Scan for the cell matching the given text and deliver its [X, Y] coordinate at center. 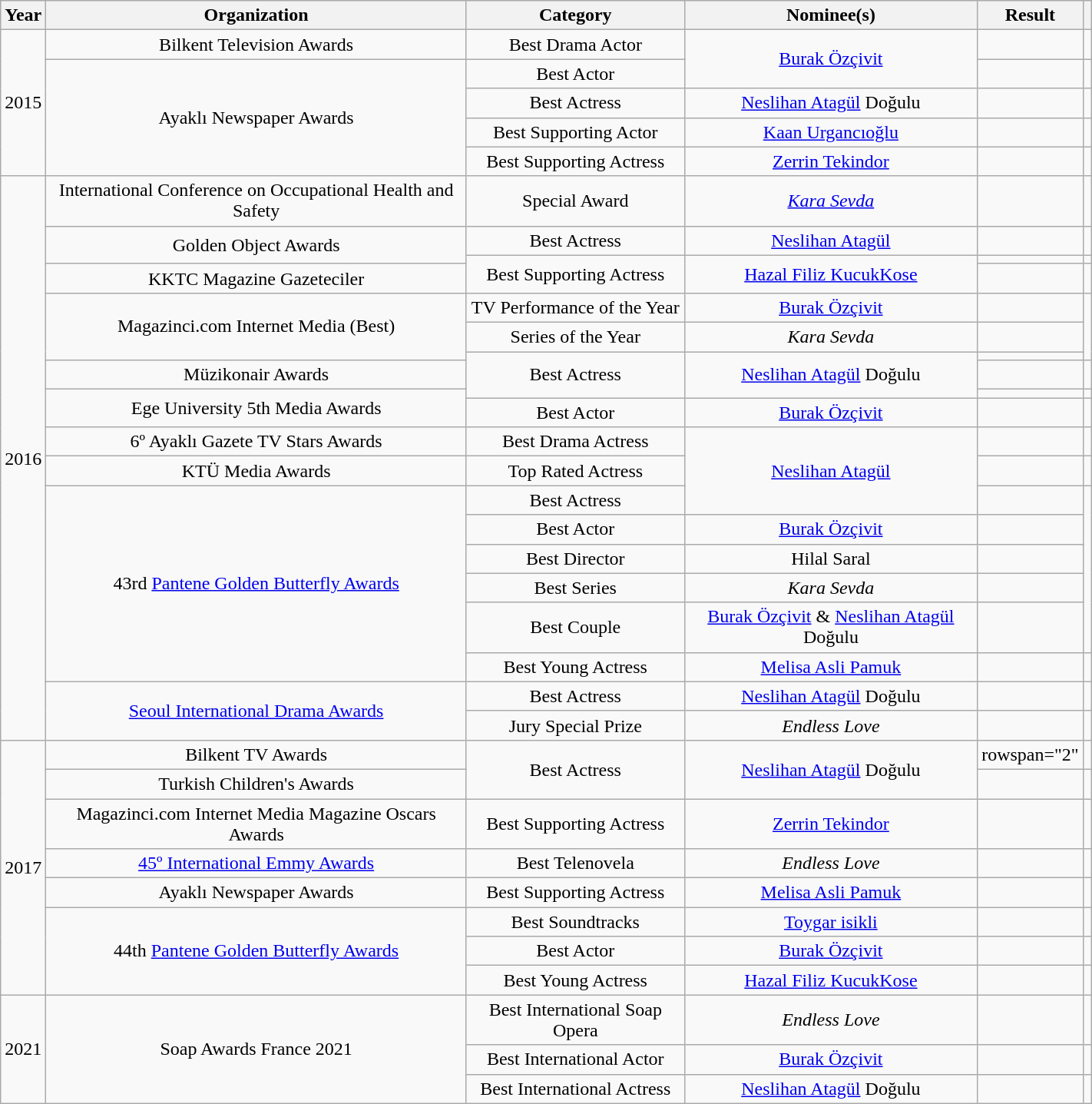
KTÜ Media Awards [256, 471]
Magazinci.com Internet Media (Best) [256, 326]
Seoul International Drama Awards [256, 711]
Best International Actor [575, 1059]
45º International Emmy Awards [256, 864]
Best Telenovela [575, 864]
rowspan="2" [1031, 754]
43rd Pantene Golden Butterfly Awards [256, 584]
TV Performance of the Year [575, 307]
Jury Special Prize [575, 725]
2021 [23, 1049]
Best Couple [575, 627]
Best Series [575, 588]
2017 [23, 867]
Best Supporting Actor [575, 132]
Best Drama Actress [575, 442]
Turkish Children's Awards [256, 784]
Bilkent TV Awards [256, 754]
6º Ayaklı Gazete TV Stars Awards [256, 442]
Top Rated Actress [575, 471]
Magazinci.com Internet Media Magazine Oscars Awards [256, 824]
2015 [23, 103]
Year [23, 15]
KKTC Magazine Gazeteciler [256, 278]
44th Pantene Golden Butterfly Awards [256, 951]
Kaan Urgancıoğlu [831, 132]
Organization [256, 15]
Müzikonair Awards [256, 375]
Series of the Year [575, 337]
Ege University 5th Media Awards [256, 409]
Result [1031, 15]
Golden Object Awards [256, 244]
Toygar isikli [831, 922]
Category [575, 15]
Bilkent Television Awards [256, 45]
Best Soundtracks [575, 922]
Special Award [575, 201]
Best Drama Actor [575, 45]
Nominee(s) [831, 15]
Burak Özçivit & Neslihan Atagül Doğulu [831, 627]
International Conference on Occupational Health and Safety [256, 201]
2016 [23, 458]
Best Director [575, 559]
Soap Awards France 2021 [256, 1049]
Best International Actress [575, 1089]
Hilal Saral [831, 559]
Best International Soap Opera [575, 1020]
